Capture the cell that displays the provided text and extract its [X, Y] central coordinate. 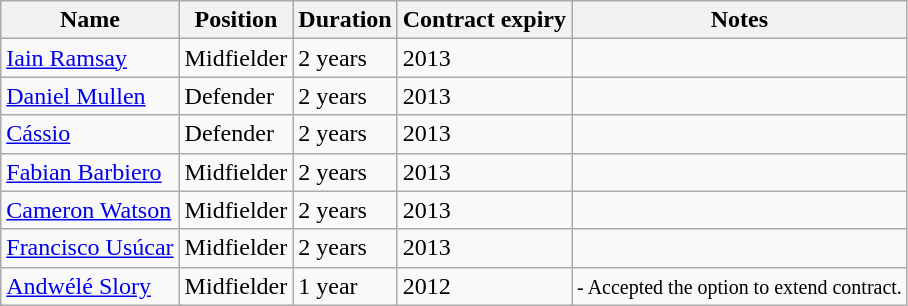
Duration [345, 20]
- Accepted the option to extend contract. [740, 286]
Notes [740, 20]
Contract expiry [484, 20]
2012 [484, 286]
Name [90, 20]
Cameron Watson [90, 210]
1 year [345, 286]
Andwélé Slory [90, 286]
Position [236, 20]
Fabian Barbiero [90, 172]
Daniel Mullen [90, 96]
Iain Ramsay [90, 58]
Cássio [90, 134]
Francisco Usúcar [90, 248]
